Extract the [x, y] coordinate from the center of the cell holding the provided text.  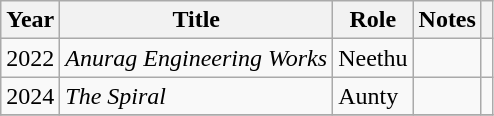
Year [30, 20]
Notes [447, 20]
2022 [30, 58]
Aunty [373, 96]
Anurag Engineering Works [196, 58]
Role [373, 20]
Neethu [373, 58]
Title [196, 20]
2024 [30, 96]
The Spiral [196, 96]
